Provide the [X, Y] coordinate of the cell's center where the given text is located.  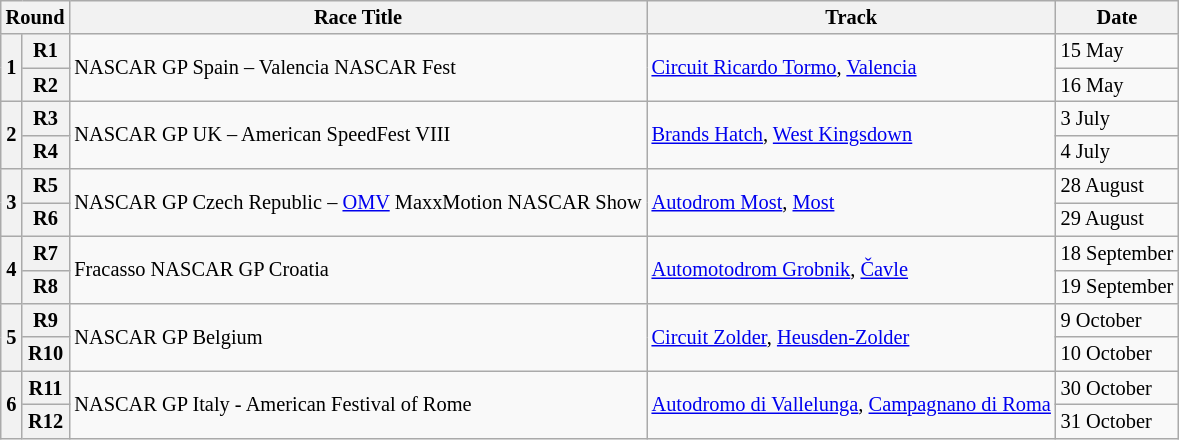
19 September [1117, 287]
15 May [1117, 51]
Circuit Ricardo Tormo, Valencia [852, 68]
4 July [1117, 152]
R10 [46, 354]
R5 [46, 186]
NASCAR GP Belgium [358, 336]
R4 [46, 152]
2 [12, 134]
NASCAR GP Spain – Valencia NASCAR Fest [358, 68]
31 October [1117, 421]
Circuit Zolder, Heusden-Zolder [852, 336]
9 October [1117, 320]
Autodromo di Vallelunga, Campagnano di Roma [852, 404]
R8 [46, 287]
1 [12, 68]
Brands Hatch, West Kingsdown [852, 134]
4 [12, 270]
29 August [1117, 219]
Round [36, 17]
NASCAR GP UK – American SpeedFest VIII [358, 134]
Automotodrom Grobnik, Čavle [852, 270]
R7 [46, 253]
6 [12, 404]
R1 [46, 51]
Track [852, 17]
28 August [1117, 186]
16 May [1117, 85]
R2 [46, 85]
R6 [46, 219]
Race Title [358, 17]
10 October [1117, 354]
R12 [46, 421]
18 September [1117, 253]
3 July [1117, 118]
R3 [46, 118]
3 [12, 202]
R9 [46, 320]
NASCAR GP Czech Republic – OMV MaxxMotion NASCAR Show [358, 202]
Fracasso NASCAR GP Croatia [358, 270]
5 [12, 336]
Date [1117, 17]
NASCAR GP Italy - American Festival of Rome [358, 404]
Autodrom Most, Most [852, 202]
R11 [46, 388]
30 October [1117, 388]
